Determine the [X, Y] coordinate at the center of the cell enclosing the given text.  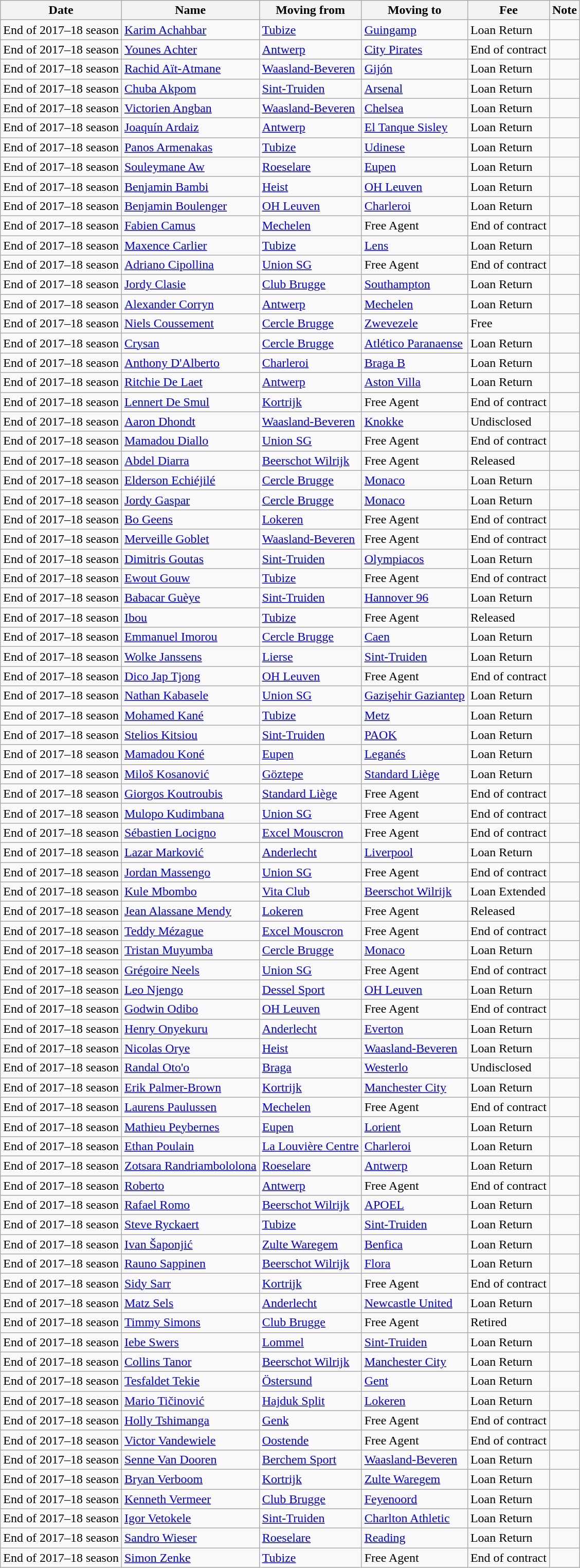
Mario Tičinović [190, 1401]
Newcastle United [414, 1303]
Abdel Diarra [190, 461]
Souleymane Aw [190, 167]
Westerlo [414, 1068]
Joaquín Ardaiz [190, 128]
Holly Tshimanga [190, 1420]
Southampton [414, 285]
Sandro Wieser [190, 1538]
Lierse [311, 657]
Mamadou Koné [190, 754]
Crysan [190, 343]
Dimitris Goutas [190, 558]
Ethan Poulain [190, 1146]
Knokke [414, 421]
Vita Club [311, 892]
Simon Zenke [190, 1558]
Arsenal [414, 89]
Leo Njengo [190, 990]
Teddy Mézague [190, 931]
Loan Extended [508, 892]
Charlton Athletic [414, 1519]
Jean Alassane Mendy [190, 911]
Free [508, 324]
PAOK [414, 735]
Rauno Sappinen [190, 1264]
Atlético Paranaense [414, 343]
Leganés [414, 754]
City Pirates [414, 49]
Kule Mbombo [190, 892]
Gent [414, 1381]
Roberto [190, 1185]
Göztepe [311, 774]
Mohamed Kané [190, 715]
Merveille Goblet [190, 539]
Olympiacos [414, 558]
Aston Villa [414, 382]
Caen [414, 637]
Bo Geens [190, 519]
Ewout Gouw [190, 578]
Sidy Sarr [190, 1283]
Victorien Angban [190, 108]
Maxence Carlier [190, 245]
Braga [311, 1068]
Steve Ryckaert [190, 1225]
Lommel [311, 1342]
Chelsea [414, 108]
Lennert De Smul [190, 402]
Gazişehir Gaziantep [414, 696]
Jordy Clasie [190, 285]
Rachid Aït-Atmane [190, 69]
Everton [414, 1029]
Karim Achahbar [190, 30]
Wolke Janssens [190, 657]
Nicolas Orye [190, 1048]
Laurens Paulussen [190, 1107]
La Louvière Centre [311, 1146]
Tesfaldet Tekie [190, 1381]
Hajduk Split [311, 1401]
Zotsara Randriambololona [190, 1166]
Erik Palmer-Brown [190, 1087]
Grégoire Neels [190, 970]
Ritchie De Laet [190, 382]
Oostende [311, 1440]
Tristan Muyumba [190, 950]
Jordan Massengo [190, 872]
Date [61, 10]
Mamadou Diallo [190, 441]
Henry Onyekuru [190, 1029]
Giorgos Koutroubis [190, 794]
Fee [508, 10]
Niels Coussement [190, 324]
Anthony D'Alberto [190, 363]
Kenneth Vermeer [190, 1499]
Udinese [414, 147]
Feyenoord [414, 1499]
Moving from [311, 10]
Alexander Corryn [190, 304]
Sébastien Locigno [190, 833]
Guingamp [414, 30]
Victor Vandewiele [190, 1440]
Timmy Simons [190, 1323]
Senne Van Dooren [190, 1459]
Benjamin Boulenger [190, 206]
El Tanque Sisley [414, 128]
Babacar Guèye [190, 598]
Flora [414, 1264]
Braga B [414, 363]
Jordy Gaspar [190, 500]
Retired [508, 1323]
Fabien Camus [190, 225]
Godwin Odibo [190, 1009]
Benfica [414, 1244]
Collins Tanor [190, 1362]
Metz [414, 715]
Zwevezele [414, 324]
Lazar Marković [190, 852]
Nathan Kabasele [190, 696]
Dessel Sport [311, 990]
Igor Vetokele [190, 1519]
Hannover 96 [414, 598]
Bryan Verboom [190, 1479]
Mulopo Kudimbana [190, 813]
Lorient [414, 1126]
Mathieu Peybernes [190, 1126]
Panos Armenakas [190, 147]
Iebe Swers [190, 1342]
Aaron Dhondt [190, 421]
Miloš Kosanović [190, 774]
Younes Achter [190, 49]
Östersund [311, 1381]
Ivan Šaponjić [190, 1244]
Name [190, 10]
Randal Oto'o [190, 1068]
Genk [311, 1420]
Rafael Romo [190, 1205]
Gijón [414, 69]
Dico Jap Tjong [190, 676]
Lens [414, 245]
Chuba Akpom [190, 89]
Berchem Sport [311, 1459]
Elderson Echiéjilé [190, 480]
Liverpool [414, 852]
Reading [414, 1538]
Benjamin Bambi [190, 186]
Matz Sels [190, 1303]
Note [565, 10]
APOEL [414, 1205]
Adriano Cipollina [190, 265]
Ibou [190, 618]
Moving to [414, 10]
Emmanuel Imorou [190, 637]
Stelios Kitsiou [190, 735]
